Output the (X, Y) coordinate of the center of the cell containing the given text.  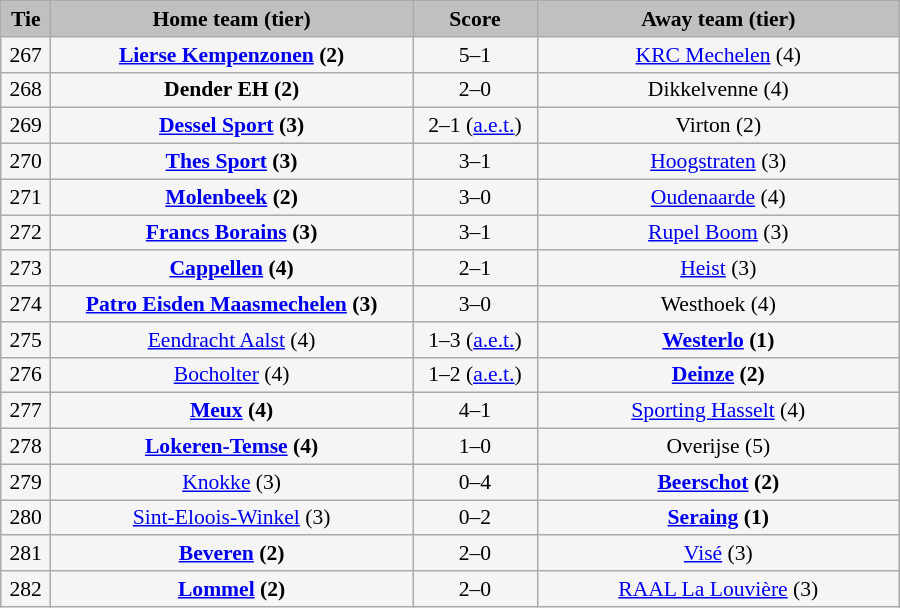
5–1 (476, 55)
Sporting Hasselt (4) (718, 411)
KRC Mechelen (4) (718, 55)
Lommel (2) (232, 589)
2–1 (476, 269)
Knokke (3) (232, 482)
277 (26, 411)
1–2 (a.e.t.) (476, 375)
268 (26, 90)
Cappellen (4) (232, 269)
Lierse Kempenzonen (2) (232, 55)
280 (26, 518)
0–2 (476, 518)
275 (26, 340)
Hoogstraten (3) (718, 162)
Home team (tier) (232, 19)
Heist (3) (718, 269)
271 (26, 197)
Seraing (1) (718, 518)
272 (26, 233)
270 (26, 162)
282 (26, 589)
RAAL La Louvière (3) (718, 589)
Dessel Sport (3) (232, 126)
Overijse (5) (718, 447)
Patro Eisden Maasmechelen (3) (232, 304)
Westhoek (4) (718, 304)
269 (26, 126)
Eendracht Aalst (4) (232, 340)
Meux (4) (232, 411)
Thes Sport (3) (232, 162)
Visé (3) (718, 554)
Away team (tier) (718, 19)
276 (26, 375)
Westerlo (1) (718, 340)
Dender EH (2) (232, 90)
Sint-Eloois-Winkel (3) (232, 518)
1–0 (476, 447)
2–1 (a.e.t.) (476, 126)
4–1 (476, 411)
281 (26, 554)
Deinze (2) (718, 375)
Bocholter (4) (232, 375)
267 (26, 55)
Dikkelvenne (4) (718, 90)
273 (26, 269)
Virton (2) (718, 126)
1–3 (a.e.t.) (476, 340)
Tie (26, 19)
278 (26, 447)
Score (476, 19)
Francs Borains (3) (232, 233)
Molenbeek (2) (232, 197)
274 (26, 304)
Oudenaarde (4) (718, 197)
Beveren (2) (232, 554)
279 (26, 482)
Beerschot (2) (718, 482)
0–4 (476, 482)
Rupel Boom (3) (718, 233)
Lokeren-Temse (4) (232, 447)
